Pinpoint the cell where the given text exists, returning its (X, Y) midpoint coordinate. 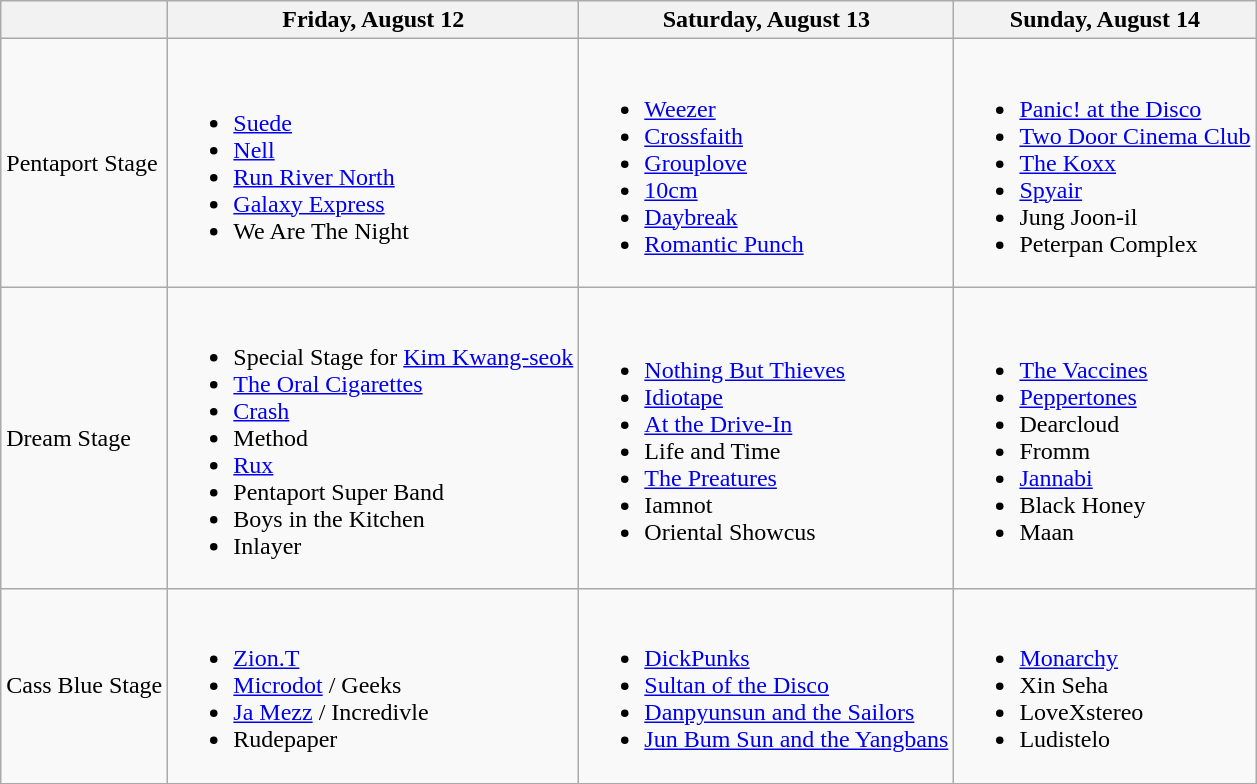
Dream Stage (84, 438)
Zion.TMicrodot / GeeksJa Mezz / IncredivleRudepaper (374, 686)
DickPunksSultan of the DiscoDanpyunsun and the SailorsJun Bum Sun and the Yangbans (766, 686)
Cass Blue Stage (84, 686)
Pentaport Stage (84, 163)
WeezerCrossfaithGrouplove10cmDaybreakRomantic Punch (766, 163)
Panic! at the DiscoTwo Door Cinema ClubThe KoxxSpyairJung Joon-ilPeterpan Complex (1105, 163)
SuedeNellRun River NorthGalaxy ExpressWe Are The Night (374, 163)
Saturday, August 13 (766, 20)
Sunday, August 14 (1105, 20)
MonarchyXin SehaLoveXstereoLudistelo (1105, 686)
The VaccinesPeppertonesDearcloudFrommJannabiBlack HoneyMaan (1105, 438)
Nothing But ThievesIdiotapeAt the Drive-InLife and TimeThe PreaturesIamnotOriental Showcus (766, 438)
Special Stage for Kim Kwang-seokThe Oral CigarettesCrashMethodRuxPentaport Super BandBoys in the KitchenInlayer (374, 438)
Friday, August 12 (374, 20)
